Search for the cell housing the specified text and yield its [X, Y] center coordinate. 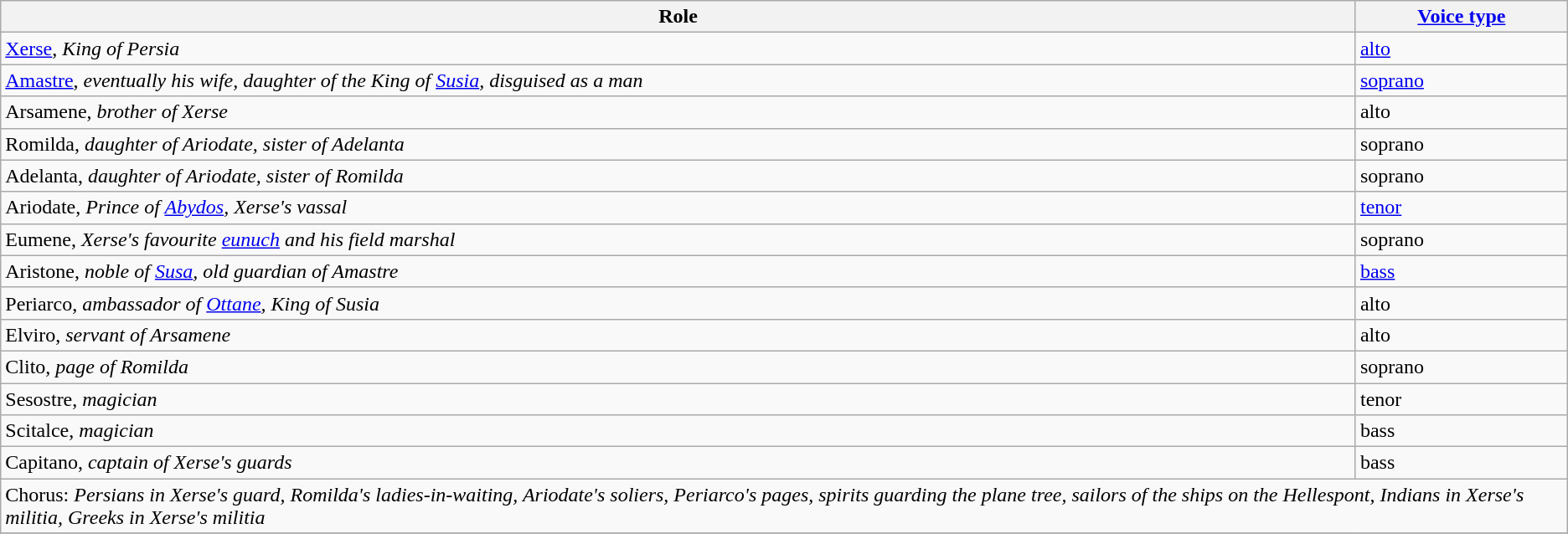
Adelanta, daughter of Ariodate, sister of Romilda [678, 176]
Clito, page of Romilda [678, 367]
Xerse, King of Persia [678, 49]
Sesostre, magician [678, 399]
Aristone, noble of Susa, old guardian of Amastre [678, 271]
Elviro, servant of Arsamene [678, 335]
Periarco, ambassador of Ottane, King of Susia [678, 303]
Eumene, Xerse's favourite eunuch and his field marshal [678, 239]
Romilda, daughter of Ariodate, sister of Adelanta [678, 144]
Capitano, captain of Xerse's guards [678, 463]
Role [678, 17]
Amastre, eventually his wife, daughter of the King of Susia, disguised as a man [678, 80]
Voice type [1461, 17]
Arsamene, brother of Xerse [678, 112]
Ariodate, Prince of Abydos, Xerse's vassal [678, 208]
Scitalce, magician [678, 431]
